Provide the [x, y] coordinate of the cell's center where the given text is located.  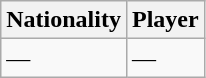
Player [165, 20]
Nationality [64, 20]
